Determine the [x, y] coordinate at the center of the cell enclosing the given text.  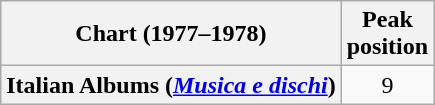
Chart (1977–1978) [171, 34]
Peakposition [387, 34]
9 [387, 85]
Italian Albums (Musica e dischi) [171, 85]
